Return the [X, Y] coordinate for the center point of the cell that contains the specified text.  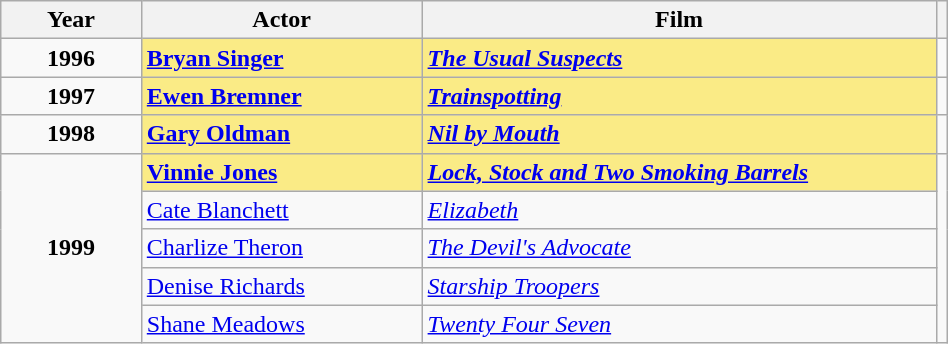
Shane Meadows [282, 324]
Film [679, 20]
1999 [72, 248]
Actor [282, 20]
Starship Troopers [679, 286]
Denise Richards [282, 286]
1998 [72, 134]
Ewen Bremner [282, 96]
Twenty Four Seven [679, 324]
Nil by Mouth [679, 134]
Vinnie Jones [282, 172]
Trainspotting [679, 96]
1996 [72, 58]
Lock, Stock and Two Smoking Barrels [679, 172]
Gary Oldman [282, 134]
Bryan Singer [282, 58]
The Usual Suspects [679, 58]
Cate Blanchett [282, 210]
The Devil's Advocate [679, 248]
Year [72, 20]
Elizabeth [679, 210]
Charlize Theron [282, 248]
1997 [72, 96]
